Extract the (x, y) coordinate from the center of the cell holding the provided text.  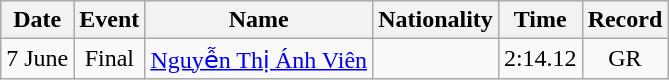
Event (110, 20)
Record (625, 20)
Nguyễn Thị Ánh Viên (259, 59)
2:14.12 (540, 59)
Nationality (436, 20)
GR (625, 59)
Final (110, 59)
Time (540, 20)
7 June (38, 59)
Date (38, 20)
Name (259, 20)
